Locate the cell with the specified text and output its [X, Y] center coordinate. 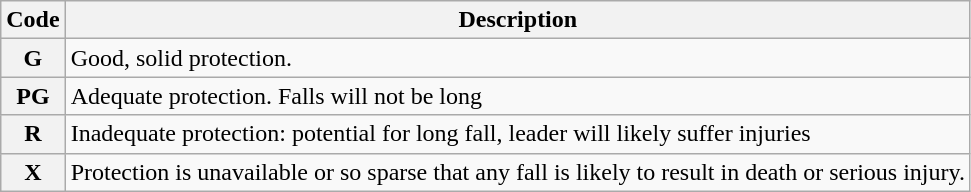
Description [518, 20]
G [33, 58]
Protection is unavailable or so sparse that any fall is likely to result in death or serious injury. [518, 172]
Inadequate protection: potential for long fall, leader will likely suffer injuries [518, 134]
Code [33, 20]
R [33, 134]
PG [33, 96]
X [33, 172]
Good, solid protection. [518, 58]
Adequate protection. Falls will not be long [518, 96]
